Provide the (X, Y) coordinate of the cell's center where the given text is located.  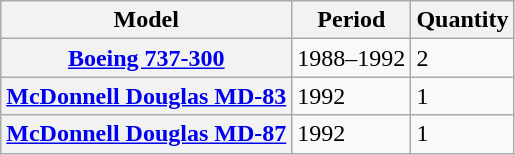
McDonnell Douglas MD-87 (146, 134)
Period (352, 20)
1988–1992 (352, 58)
2 (462, 58)
Boeing 737-300 (146, 58)
Quantity (462, 20)
McDonnell Douglas MD-83 (146, 96)
Model (146, 20)
